Return (X, Y) of the center of cell containing provided text 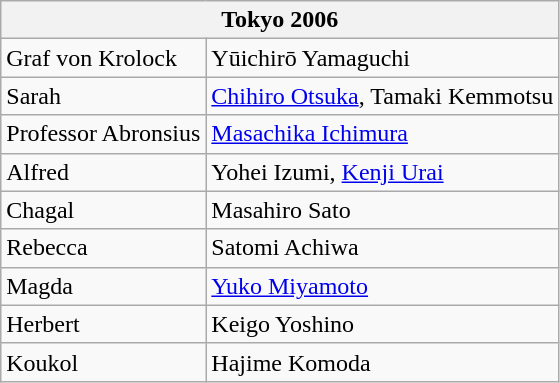
Yūichirō Yamaguchi (382, 58)
Chihiro Otsuka, Tamaki Kemmotsu (382, 96)
Yuko Miyamoto (382, 286)
Koukol (104, 362)
Magda (104, 286)
Hajime Komoda (382, 362)
Professor Abronsius (104, 134)
Rebecca (104, 248)
Satomi Achiwa (382, 248)
Sarah (104, 96)
Masahiro Sato (382, 210)
Alfred (104, 172)
Masachika Ichimura (382, 134)
Herbert (104, 324)
Keigo Yoshino (382, 324)
Yohei Izumi, Kenji Urai (382, 172)
Chagal (104, 210)
Tokyo 2006 (280, 20)
Graf von Krolock (104, 58)
